Scan for the cell matching the given text and deliver its (X, Y) coordinate at center. 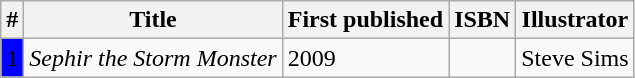
1 (12, 58)
Title (153, 20)
ISBN (482, 20)
2009 (365, 58)
Steve Sims (575, 58)
First published (365, 20)
# (12, 20)
Illustrator (575, 20)
Sephir the Storm Monster (153, 58)
